Detect which cell encompasses the target text, then output its [x, y] center coordinate. 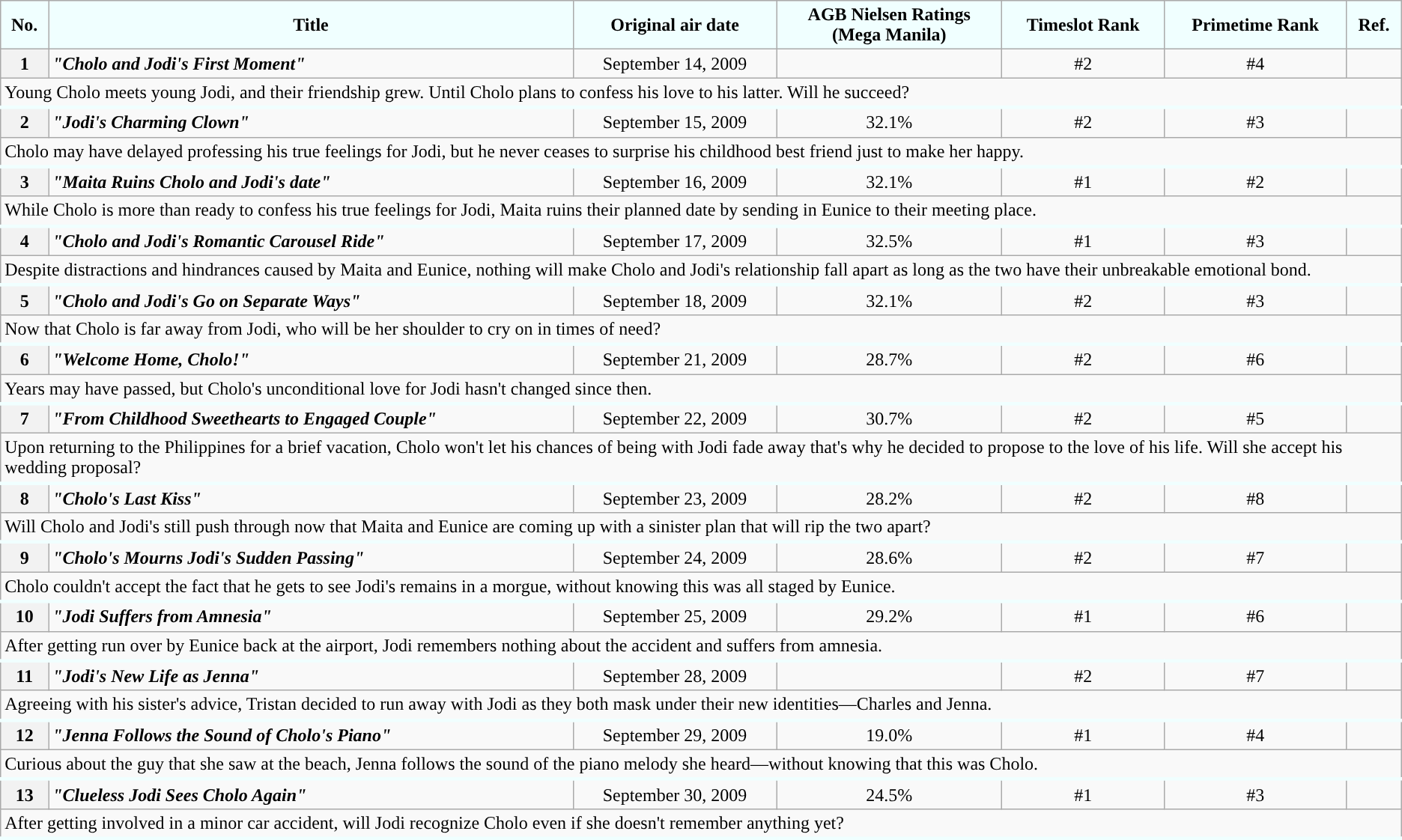
29.2% [890, 616]
September 30, 2009 [675, 794]
10 [25, 616]
11 [25, 676]
"Jodi's Charming Clown" [312, 122]
"Clueless Jodi Sees Cholo Again" [312, 794]
September 16, 2009 [675, 182]
September 17, 2009 [675, 241]
28.2% [890, 498]
Timeslot Rank [1083, 25]
4 [25, 241]
"Maita Ruins Cholo and Jodi's date" [312, 182]
Years may have passed, but Cholo's unconditional love for Jodi hasn't changed since then. [701, 389]
#8 [1255, 498]
32.5% [890, 241]
3 [25, 182]
Will Cholo and Jodi's still push through now that Maita and Eunice are coming up with a sinister plan that will rip the two apart? [701, 528]
"Cholo and Jodi's First Moment" [312, 64]
Now that Cholo is far away from Jodi, who will be her shoulder to cry on in times of need? [701, 329]
September 23, 2009 [675, 498]
Cholo may have delayed professing his true feelings for Jodi, but he never ceases to surprise his childhood best friend just to make her happy. [701, 152]
12 [25, 735]
No. [25, 25]
Agreeing with his sister's advice, Tristan decided to run away with Jodi as they both mask under their new identities—Charles and Jenna. [701, 705]
"Cholo's Mourns Jodi's Sudden Passing" [312, 557]
Original air date [675, 25]
AGB Nielsen Ratings(Mega Manila) [890, 25]
September 14, 2009 [675, 64]
6 [25, 359]
"Jodi Suffers from Amnesia" [312, 616]
Title [312, 25]
19.0% [890, 735]
#5 [1255, 419]
September 24, 2009 [675, 557]
"Jodi's New Life as Jenna" [312, 676]
30.7% [890, 419]
9 [25, 557]
After getting involved in a minor car accident, will Jodi recognize Cholo even if she doesn't remember anything yet? [701, 824]
1 [25, 64]
2 [25, 122]
September 15, 2009 [675, 122]
"Welcome Home, Cholo!" [312, 359]
"Cholo and Jodi's Go on Separate Ways" [312, 300]
"Cholo and Jodi's Romantic Carousel Ride" [312, 241]
8 [25, 498]
24.5% [890, 794]
Ref. [1374, 25]
September 21, 2009 [675, 359]
September 25, 2009 [675, 616]
September 18, 2009 [675, 300]
28.6% [890, 557]
"From Childhood Sweethearts to Engaged Couple" [312, 419]
28.7% [890, 359]
13 [25, 794]
After getting run over by Eunice back at the airport, Jodi remembers nothing about the accident and suffers from amnesia. [701, 646]
"Cholo's Last Kiss" [312, 498]
September 29, 2009 [675, 735]
Primetime Rank [1255, 25]
Curious about the guy that she saw at the beach, Jenna follows the sound of the piano melody she heard—without knowing that this was Cholo. [701, 764]
Cholo couldn't accept the fact that he gets to see Jodi's remains in a morgue, without knowing this was all staged by Eunice. [701, 587]
Young Cholo meets young Jodi, and their friendship grew. Until Cholo plans to confess his love to his latter. Will he succeed? [701, 93]
While Cholo is more than ready to confess his true feelings for Jodi, Maita ruins their planned date by sending in Eunice to their meeting place. [701, 211]
September 22, 2009 [675, 419]
September 28, 2009 [675, 676]
"Jenna Follows the Sound of Cholo's Piano" [312, 735]
7 [25, 419]
5 [25, 300]
